Return the [x, y] coordinate for the center point of the cell that contains the specified text.  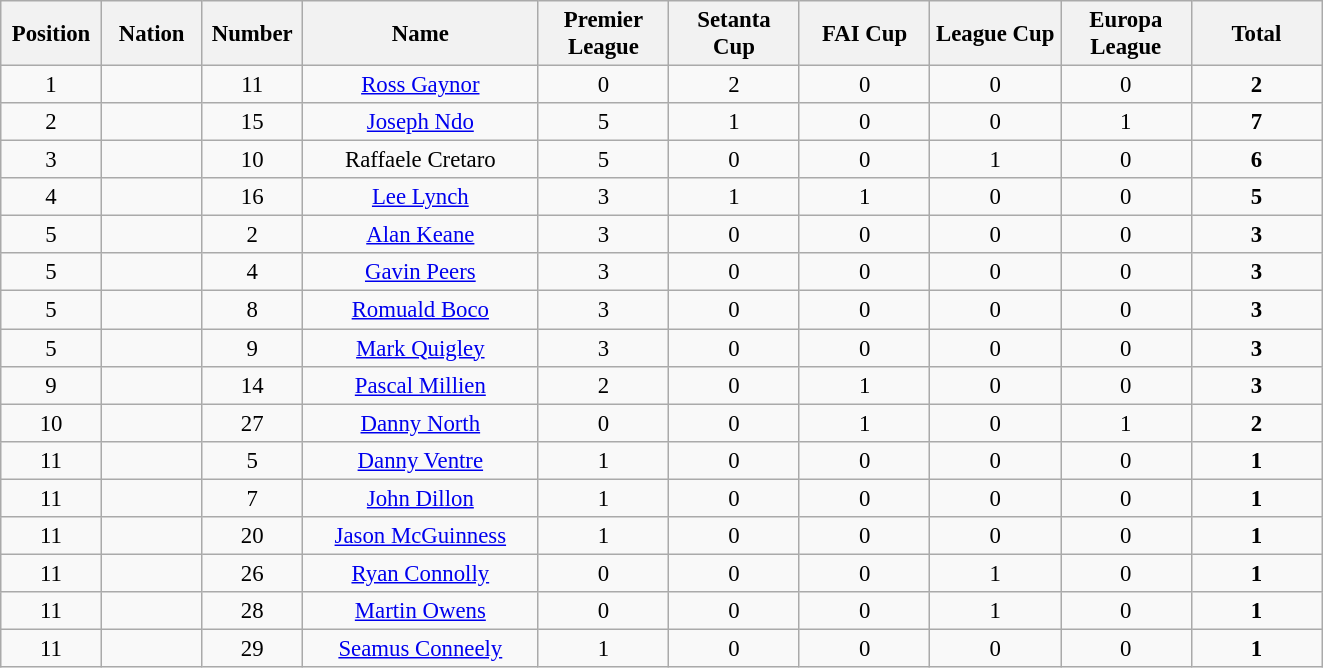
Mark Quigley [421, 348]
Raffaele Cretaro [421, 160]
28 [252, 611]
Joseph Ndo [421, 122]
Setanta Cup [734, 34]
John Dillon [421, 498]
Seamus Conneely [421, 648]
Danny North [421, 423]
League Cup [996, 34]
26 [252, 573]
27 [252, 423]
14 [252, 385]
Danny Ventre [421, 460]
20 [252, 536]
6 [1256, 160]
Europa League [1126, 34]
Total [1256, 34]
Position [52, 34]
Martin Owens [421, 611]
Ross Gaynor [421, 85]
Name [421, 34]
Lee Lynch [421, 197]
FAI Cup [864, 34]
Alan Keane [421, 235]
Romuald Boco [421, 310]
Number [252, 34]
Gavin Peers [421, 273]
Nation [152, 34]
8 [252, 310]
Ryan Connolly [421, 573]
29 [252, 648]
16 [252, 197]
Pascal Millien [421, 385]
Premier League [604, 34]
Jason McGuinness [421, 536]
15 [252, 122]
